Search for the cell housing the specified text and yield its [X, Y] center coordinate. 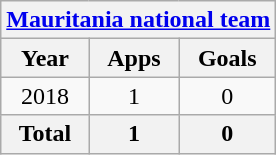
2018 [45, 96]
Goals [228, 58]
Mauritania national team [138, 20]
Year [45, 58]
Apps [134, 58]
Total [45, 134]
